Return the [X, Y] coordinate for the center point of the cell that contains the specified text.  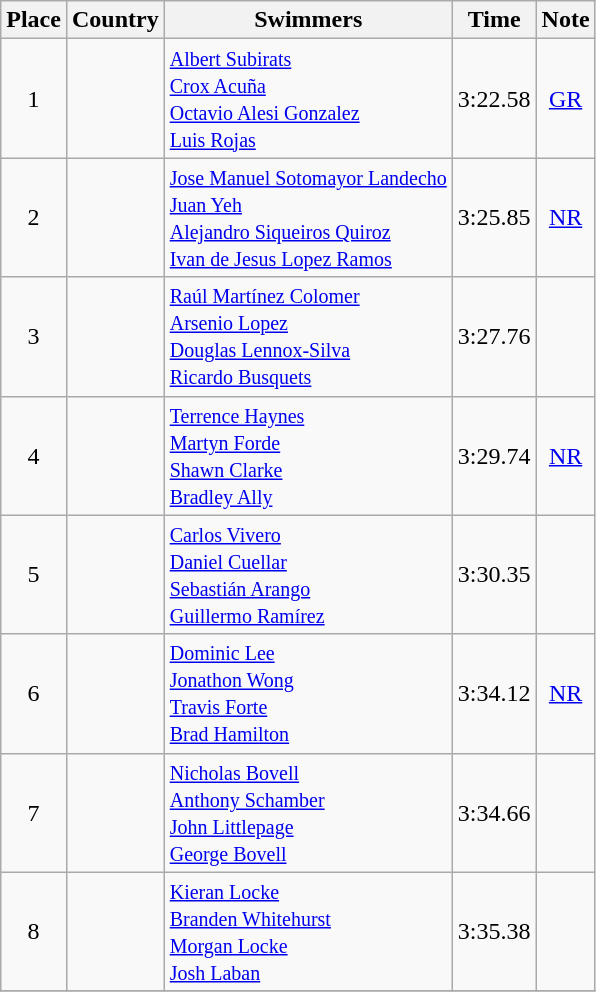
Albert Subirats Crox Acuña Octavio Alesi Gonzalez Luis Rojas [308, 98]
Raúl Martínez Colomer Arsenio Lopez Douglas Lennox-Silva Ricardo Busquets [308, 336]
Terrence Haynes Martyn Forde Shawn Clarke Bradley Ally [308, 456]
3:27.76 [494, 336]
5 [34, 574]
3:25.85 [494, 218]
3:30.35 [494, 574]
4 [34, 456]
Kieran Locke Branden Whitehurst Morgan Locke Josh Laban [308, 932]
3:22.58 [494, 98]
3:34.12 [494, 694]
Jose Manuel Sotomayor LandechoJuan YehAlejandro Siqueiros QuirozIvan de Jesus Lopez Ramos [308, 218]
GR [566, 98]
Swimmers [308, 20]
2 [34, 218]
Note [566, 20]
8 [34, 932]
7 [34, 812]
Dominic Lee Jonathon Wong Travis Forte Brad Hamilton [308, 694]
3 [34, 336]
Time [494, 20]
Place [34, 20]
Country [115, 20]
3:34.66 [494, 812]
Nicholas Bovell Anthony Schamber John Littlepage George Bovell [308, 812]
Carlos Vivero Daniel Cuellar Sebastián Arango Guillermo Ramírez [308, 574]
1 [34, 98]
3:29.74 [494, 456]
6 [34, 694]
3:35.38 [494, 932]
